Detect which cell encompasses the target text, then output its [X, Y] center coordinate. 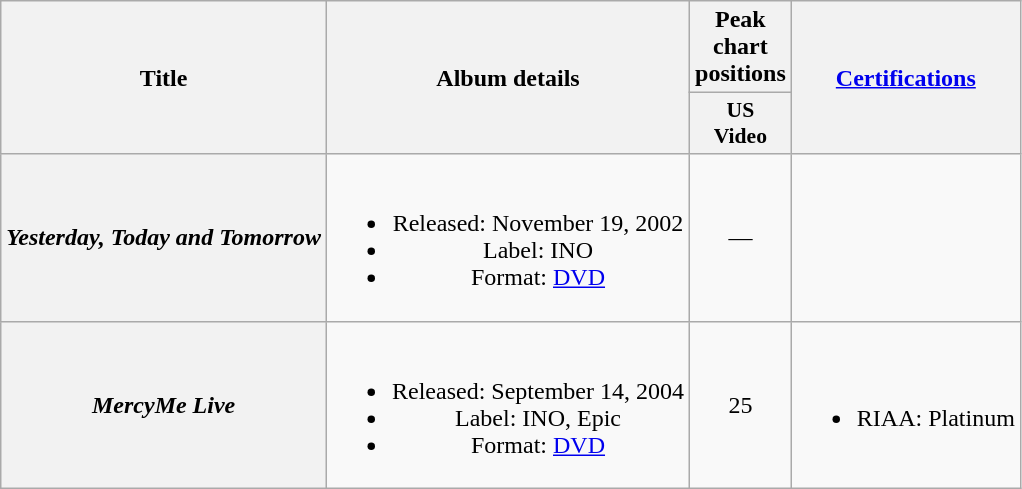
MercyMe Live [164, 404]
— [741, 238]
Released: November 19, 2002Label: INOFormat: DVD [508, 238]
25 [741, 404]
RIAA: Platinum [906, 404]
Peak chart positions [741, 47]
Album details [508, 78]
Released: September 14, 2004Label: INO, EpicFormat: DVD [508, 404]
Title [164, 78]
Yesterday, Today and Tomorrow [164, 238]
Certifications [906, 78]
USVideo [741, 124]
